Pinpoint the cell where the given text exists, returning its (x, y) midpoint coordinate. 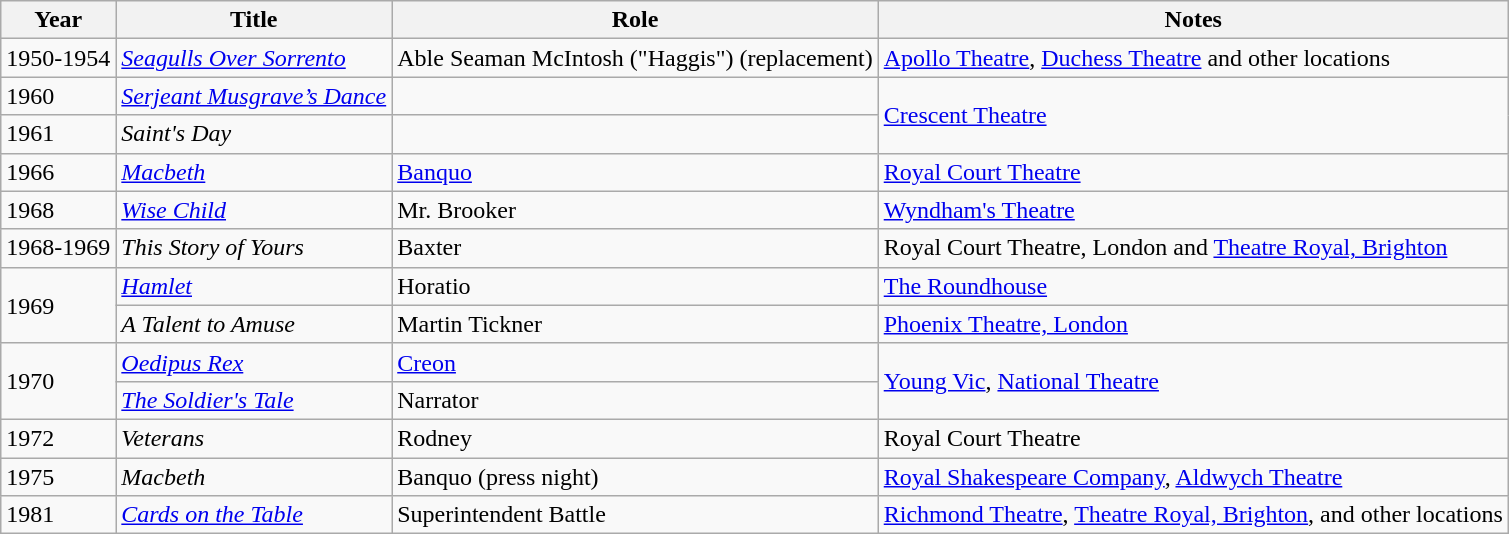
Role (635, 20)
Wyndham's Theatre (1193, 210)
Richmond Theatre, Theatre Royal, Brighton, and other locations (1193, 515)
Superintendent Battle (635, 515)
Mr. Brooker (635, 210)
Creon (635, 362)
1968-1969 (58, 248)
1970 (58, 381)
Apollo Theatre, Duchess Theatre and other locations (1193, 58)
Year (58, 20)
The Roundhouse (1193, 286)
This Story of Yours (254, 248)
Banquo (635, 172)
Royal Shakespeare Company, Aldwych Theatre (1193, 477)
Phoenix Theatre, London (1193, 324)
1950-1954 (58, 58)
A Talent to Amuse (254, 324)
Saint's Day (254, 134)
1966 (58, 172)
Serjeant Musgrave’s Dance (254, 96)
1975 (58, 477)
Notes (1193, 20)
Rodney (635, 438)
Banquo (press night) (635, 477)
Royal Court Theatre, London and Theatre Royal, Brighton (1193, 248)
1972 (58, 438)
Title (254, 20)
1960 (58, 96)
Baxter (635, 248)
Horatio (635, 286)
Narrator (635, 400)
Cards on the Table (254, 515)
Crescent Theatre (1193, 115)
Veterans (254, 438)
The Soldier's Tale (254, 400)
1981 (58, 515)
Hamlet (254, 286)
Seagulls Over Sorrento (254, 58)
Wise Child (254, 210)
1961 (58, 134)
Able Seaman McIntosh ("Haggis") (replacement) (635, 58)
1969 (58, 305)
Martin Tickner (635, 324)
Young Vic, National Theatre (1193, 381)
Oedipus Rex (254, 362)
1968 (58, 210)
